Provide the (x, y) coordinate of the cell's center where the given text is located.  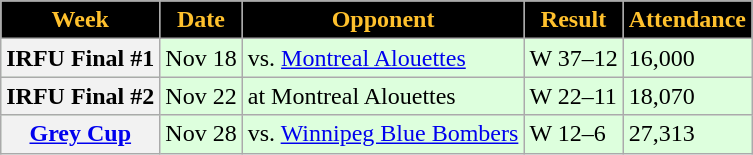
Week (80, 20)
Result (574, 20)
16,000 (687, 58)
IRFU Final #2 (80, 96)
Grey Cup (80, 134)
vs. Winnipeg Blue Bombers (383, 134)
Nov 18 (201, 58)
Date (201, 20)
W 37–12 (574, 58)
Nov 28 (201, 134)
at Montreal Alouettes (383, 96)
W 12–6 (574, 134)
W 22–11 (574, 96)
vs. Montreal Alouettes (383, 58)
Opponent (383, 20)
IRFU Final #1 (80, 58)
Nov 22 (201, 96)
27,313 (687, 134)
Attendance (687, 20)
18,070 (687, 96)
